Find where the given text appears and provide that cell's center as (x, y) coordinate. 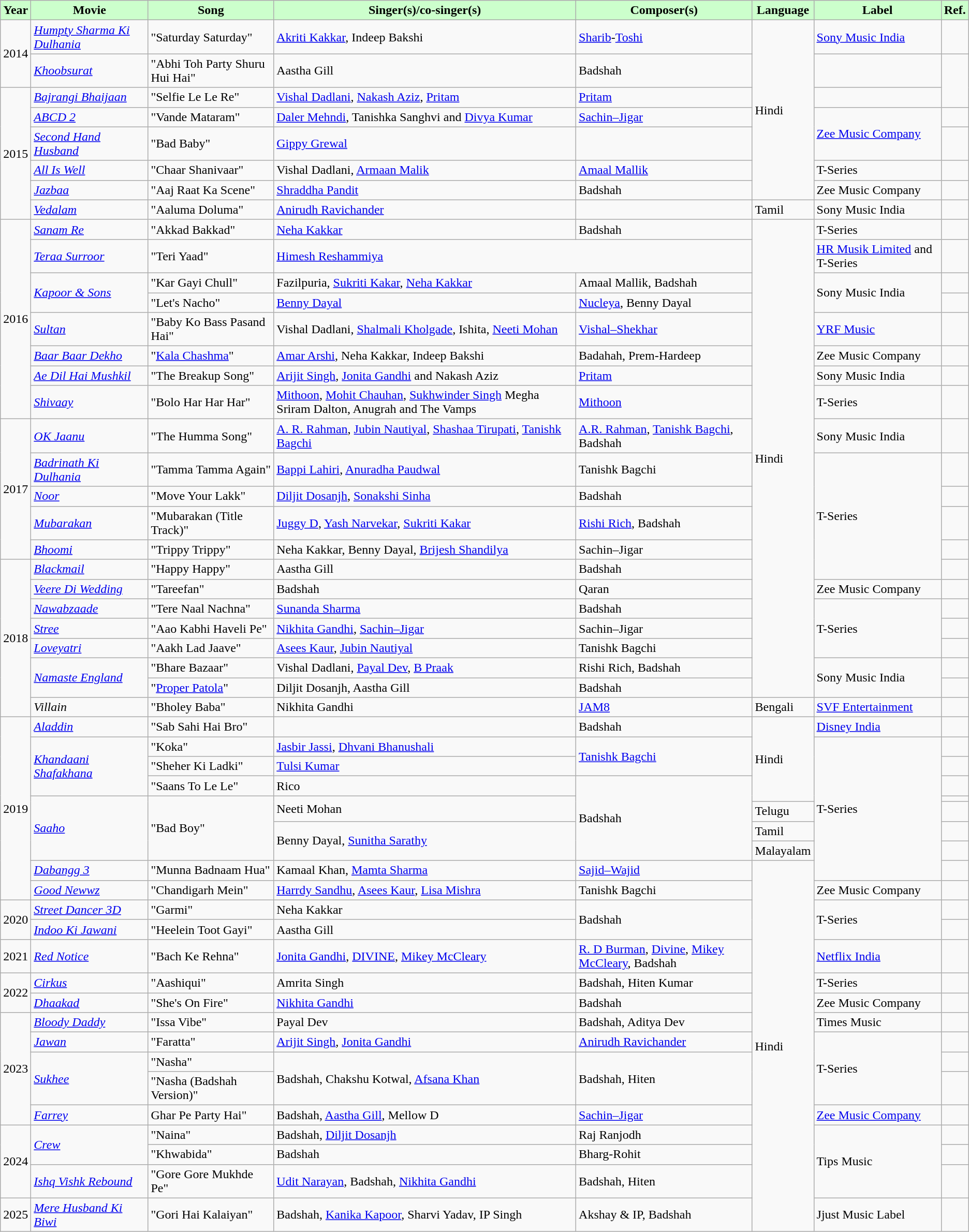
"Happy Happy" (211, 569)
Badshah, Chakshu Kotwal, Afsana Khan (425, 1078)
Amaal Mallik (664, 170)
Ghar Pe Party Hai" (211, 1115)
"Let's Nacho" (211, 303)
"Gore Gore Mukhde Pe" (211, 1181)
Crew (90, 1145)
"Issa Vibe" (211, 1022)
Nawabzaade (90, 608)
"She's On Fire" (211, 1002)
"Move Your Lakk" (211, 496)
"Kala Chashma" (211, 356)
Stree (90, 628)
Vishal Dadlani, Shalmali Kholgade, Ishita, Neeti Mohan (425, 329)
Khandaani Shafakhana (90, 766)
Khoobsurat (90, 70)
Badshah, Diljit Dosanjh (425, 1135)
Mithoon (664, 403)
Jonita Gandhi, DIVINE, Mikey McCleary (425, 956)
A. R. Rahman, Jubin Nautiyal, Shashaa Tirupati, Tanishk Bagchi (425, 436)
Gippy Grewal (425, 144)
Badrinath Ki Dulhania (90, 470)
Vishal–Shekhar (664, 329)
Akshay & IP, Badshah (664, 1215)
"Akkad Bakkad" (211, 229)
Language (783, 10)
Second Hand Husband (90, 144)
"Bad Baby" (211, 144)
"Bad Boy" (211, 828)
"Koka" (211, 747)
Tulsi Kumar (425, 766)
Vedalam (90, 210)
"Nasha" (211, 1062)
Dhaakad (90, 1002)
SVF Entertainment (877, 707)
Sanam Re (90, 229)
Rico (425, 786)
Netflix India (877, 956)
Benny Dayal, Sunitha Sarathy (425, 841)
Vishal Dadlani, Armaan Malik (425, 170)
"Bholey Baba" (211, 707)
Nucleya, Benny Dayal (664, 303)
Vishal Dadlani, Nakash Aziz, Pritam (425, 97)
"The Humma Song" (211, 436)
2021 (16, 956)
"Faratta" (211, 1042)
Sultan (90, 329)
"Heelein Toot Gayi" (211, 929)
"Aashiqui" (211, 983)
Year (16, 10)
"The Breakup Song" (211, 376)
"Saturday Saturday" (211, 37)
Arijit Singh, Jonita Gandhi (425, 1042)
Asees Kaur, Jubin Nautiyal (425, 648)
Malayalam (783, 851)
Jjust Music Label (877, 1215)
2016 (16, 319)
Indoo Ki Jawani (90, 929)
Bharg-Rohit (664, 1154)
Badshah, Kanika Kapoor, Sharvi Yadav, IP Singh (425, 1215)
2024 (16, 1161)
"Baby Ko Bass Pasand Hai" (211, 329)
Namaste England (90, 677)
Bloody Daddy (90, 1022)
Raj Ranjodh (664, 1135)
2020 (16, 919)
"Tareefan" (211, 589)
Neha Kakkar, Benny Dayal, Brijesh Shandilya (425, 550)
Composer(s) (664, 10)
Farrey (90, 1115)
"Teri Yaad" (211, 256)
Himesh Reshammiya (513, 256)
A.R. Rahman, Tanishk Bagchi, Badshah (664, 436)
Bappi Lahiri, Anuradha Paudwal (425, 470)
"Garmi" (211, 910)
Udit Narayan, Badshah, Nikhita Gandhi (425, 1181)
Amrita Singh (425, 983)
Shivaay (90, 403)
Tips Music (877, 1161)
Arijit Singh, Jonita Gandhi and Nakash Aziz (425, 376)
Benny Dayal (425, 303)
Jasbir Jassi, Dhvani Bhanushali (425, 747)
Label (877, 10)
Times Music (877, 1022)
Movie (90, 10)
JAM8 (664, 707)
Diljit Dosanjh, Sonakshi Sinha (425, 496)
"Saans To Le Le" (211, 786)
2015 (16, 153)
Bengali (783, 707)
Disney India (877, 727)
"Nasha (Badshah Version)" (211, 1089)
2025 (16, 1215)
"Vande Mataram" (211, 117)
"Bolo Har Har Har" (211, 403)
"Naina" (211, 1135)
Harrdy Sandhu, Asees Kaur, Lisa Mishra (425, 890)
"Bach Ke Rehna" (211, 956)
"Aao Kabhi Haveli Pe" (211, 628)
Payal Dev (425, 1022)
2019 (16, 809)
Mithoon, Mohit Chauhan, Sukhwinder Singh Megha Sriram Dalton, Anugrah and The Vamps (425, 403)
"Sheher Ki Ladki" (211, 766)
"Munna Badnaam Hua" (211, 870)
Veere Di Wedding (90, 589)
"Khwabida" (211, 1154)
"Trippy Trippy" (211, 550)
Mubarakan (90, 523)
Mere Husband Ki Biwi (90, 1215)
Amar Arshi, Neha Kakkar, Indeep Bakshi (425, 356)
Jawan (90, 1042)
Kamaal Khan, Mamta Sharma (425, 870)
Ae Dil Hai Mushkil (90, 376)
Amaal Mallik, Badshah (664, 283)
Song (211, 10)
Saaho (90, 828)
Sunanda Sharma (425, 608)
Teraa Surroor (90, 256)
Fazilpuria, Sukriti Kakar, Neha Kakkar (425, 283)
Sharib-Toshi (664, 37)
Blackmail (90, 569)
"Chandigarh Mein" (211, 890)
2023 (16, 1069)
"Gori Hai Kalaiyan" (211, 1215)
"Aaj Raat Ka Scene" (211, 190)
2018 (16, 638)
Bhoomi (90, 550)
Humpty Sharma Ki Dulhania (90, 37)
Neeti Mohan (425, 808)
Bajrangi Bhaijaan (90, 97)
Kapoor & Sons (90, 292)
"Selfie Le Le Re" (211, 97)
"Abhi Toh Party Shuru Hui Hai" (211, 70)
"Aaluma Doluma" (211, 210)
Red Notice (90, 956)
"Chaar Shanivaar" (211, 170)
Badshah, Aastha Gill, Mellow D (425, 1115)
All Is Well (90, 170)
Villain (90, 707)
Sukhee (90, 1078)
Diljit Dosanjh, Aastha Gill (425, 688)
"Tamma Tamma Again" (211, 470)
"Mubarakan (Title Track)" (211, 523)
Nikhita Gandhi, Sachin–Jigar (425, 628)
2017 (16, 489)
Singer(s)/co-singer(s) (425, 10)
ABCD 2 (90, 117)
2022 (16, 992)
OK Jaanu (90, 436)
"Aakh Lad Jaave" (211, 648)
"Sab Sahi Hai Bro" (211, 727)
Badshah, Hiten Kumar (664, 983)
"Tere Naal Nachna" (211, 608)
Juggy D, Yash Narvekar, Sukriti Kakar (425, 523)
Qaran (664, 589)
2014 (16, 54)
Noor (90, 496)
HR Musik Limited and T-Series (877, 256)
Street Dancer 3D (90, 910)
Ref. (955, 10)
"Proper Patola" (211, 688)
Aladdin (90, 727)
Baar Baar Dekho (90, 356)
Dabangg 3 (90, 870)
Ishq Vishk Rebound (90, 1181)
Badshah, Aditya Dev (664, 1022)
R. D Burman, Divine, Mikey McCleary, Badshah (664, 956)
Sajid–Wajid (664, 870)
Badahah, Prem-Hardeep (664, 356)
Telugu (783, 811)
Vishal Dadlani, Payal Dev, B Praak (425, 667)
"Bhare Bazaar" (211, 667)
Loveyatri (90, 648)
YRF Music (877, 329)
Cirkus (90, 983)
Akriti Kakkar, Indeep Bakshi (425, 37)
Jazbaa (90, 190)
Shraddha Pandit (425, 190)
Daler Mehndi, Tanishka Sanghvi and Divya Kumar (425, 117)
Good Newwz (90, 890)
"Kar Gayi Chull" (211, 283)
